Return the [x, y] coordinate for the center point of the cell that contains the specified text.  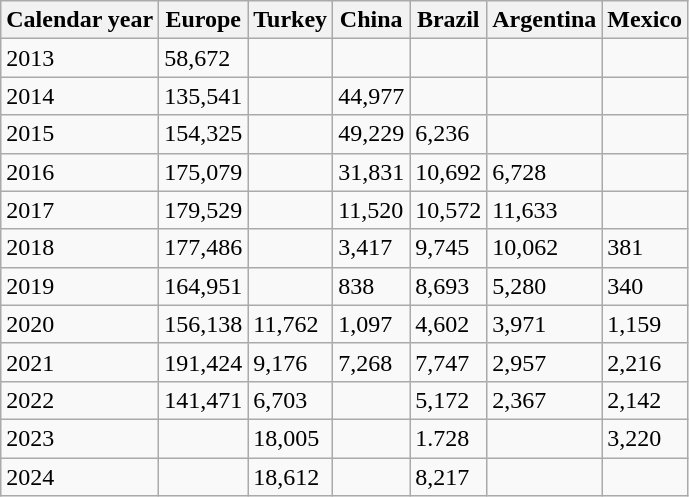
China [372, 20]
18,005 [290, 438]
2024 [80, 477]
141,471 [204, 400]
11,762 [290, 324]
838 [372, 286]
2017 [80, 210]
6,728 [544, 172]
9,745 [448, 248]
10,572 [448, 210]
10,062 [544, 248]
11,520 [372, 210]
1.728 [448, 438]
1,097 [372, 324]
58,672 [204, 58]
8,217 [448, 477]
3,220 [645, 438]
2019 [80, 286]
381 [645, 248]
10,692 [448, 172]
5,172 [448, 400]
44,977 [372, 96]
2013 [80, 58]
2023 [80, 438]
2,216 [645, 362]
Europe [204, 20]
5,280 [544, 286]
191,424 [204, 362]
175,079 [204, 172]
4,602 [448, 324]
18,612 [290, 477]
Argentina [544, 20]
3,971 [544, 324]
2,957 [544, 362]
340 [645, 286]
7,747 [448, 362]
2016 [80, 172]
7,268 [372, 362]
8,693 [448, 286]
156,138 [204, 324]
49,229 [372, 134]
9,176 [290, 362]
2,142 [645, 400]
Calendar year [80, 20]
6,236 [448, 134]
11,633 [544, 210]
135,541 [204, 96]
6,703 [290, 400]
177,486 [204, 248]
154,325 [204, 134]
2018 [80, 248]
Brazil [448, 20]
2014 [80, 96]
2021 [80, 362]
1,159 [645, 324]
Mexico [645, 20]
2015 [80, 134]
2022 [80, 400]
2,367 [544, 400]
31,831 [372, 172]
Turkey [290, 20]
179,529 [204, 210]
3,417 [372, 248]
164,951 [204, 286]
2020 [80, 324]
